Locate the cell with the specified text and output its [X, Y] center coordinate. 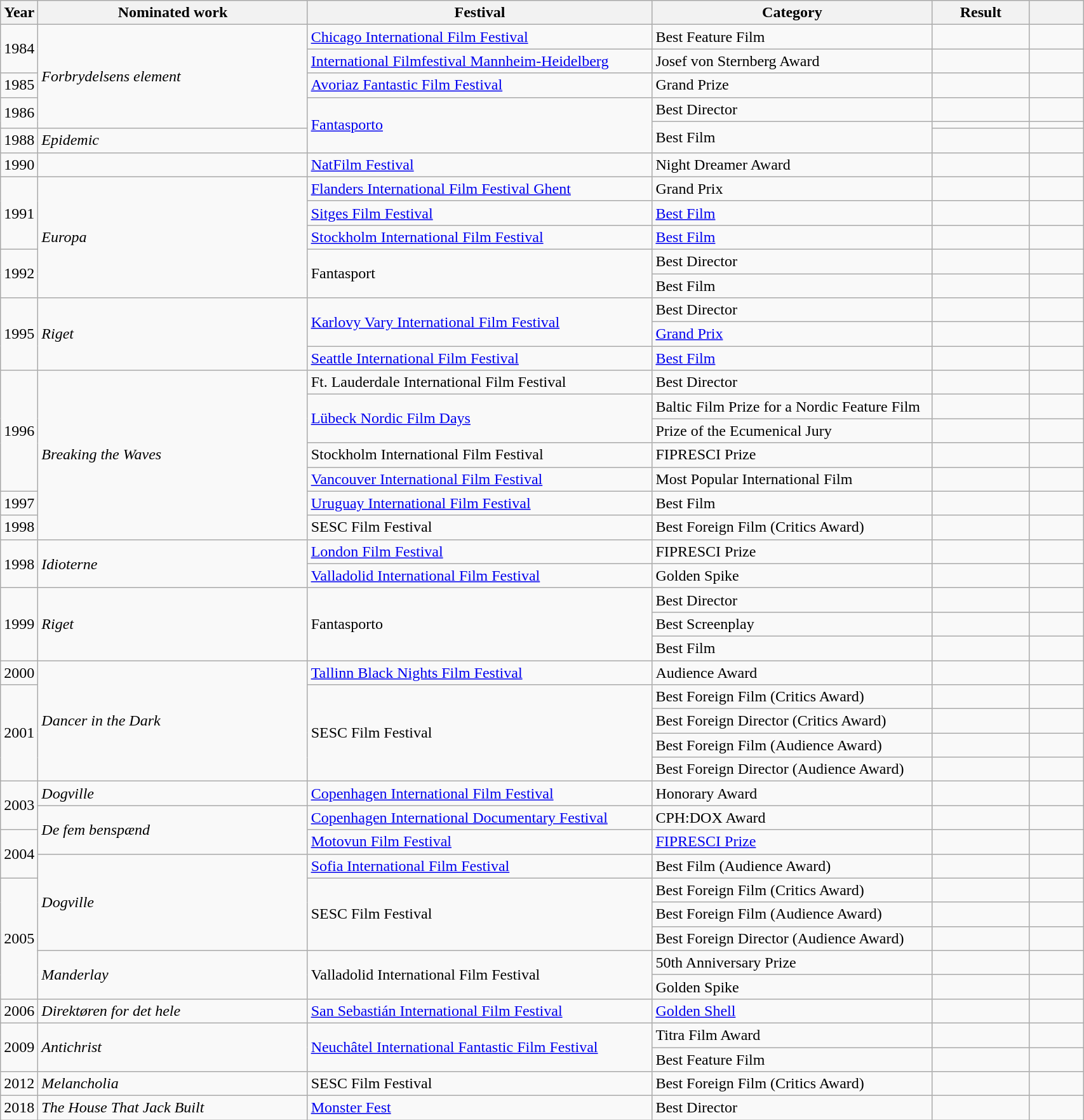
Sofia International Film Festival [480, 866]
Best Foreign Director (Critics Award) [793, 721]
Copenhagen International Documentary Festival [480, 818]
Flanders International Film Festival Ghent [480, 189]
Forbrydelsens element [173, 76]
San Sebastián International Film Festival [480, 1011]
2006 [19, 1011]
Result [980, 13]
1995 [19, 334]
1999 [19, 624]
50th Anniversary Prize [793, 962]
Prize of the Ecumenical Jury [793, 431]
Night Dreamer Award [793, 165]
1992 [19, 273]
Year [19, 13]
Epidemic [173, 140]
Sitges Film Festival [480, 213]
Fantasport [480, 273]
Golden Shell [793, 1011]
Chicago International Film Festival [480, 37]
2001 [19, 733]
Motovun Film Festival [480, 842]
Lübeck Nordic Film Days [480, 419]
2005 [19, 938]
Avoriaz Fantastic Film Festival [480, 85]
Honorary Award [793, 793]
Best Screenplay [793, 624]
Idioterne [173, 563]
Josef von Sternberg Award [793, 61]
Audience Award [793, 673]
Grand Prize [793, 85]
2004 [19, 854]
De fem benspænd [173, 830]
CPH:DOX Award [793, 818]
1985 [19, 85]
2003 [19, 806]
The House That Jack Built [173, 1108]
Titra Film Award [793, 1035]
Ft. Lauderdale International Film Festival [480, 382]
Dancer in the Dark [173, 721]
2000 [19, 673]
Seattle International Film Festival [480, 358]
Breaking the Waves [173, 455]
NatFilm Festival [480, 165]
1997 [19, 503]
1990 [19, 165]
Karlovy Vary International Film Festival [480, 322]
Monster Fest [480, 1108]
Most Popular International Film [793, 479]
2009 [19, 1047]
Direktøren for det hele [173, 1011]
1991 [19, 213]
1984 [19, 49]
Melancholia [173, 1084]
1988 [19, 140]
Antichrist [173, 1047]
Manderlay [173, 975]
Tallinn Black Nights Film Festival [480, 673]
Vancouver International Film Festival [480, 479]
Neuchâtel International Fantastic Film Festival [480, 1047]
1996 [19, 431]
2012 [19, 1084]
International Filmfestival Mannheim-Heidelberg [480, 61]
London Film Festival [480, 551]
Baltic Film Prize for a Nordic Feature Film [793, 407]
Festival [480, 13]
2018 [19, 1108]
Category [793, 13]
Nominated work [173, 13]
Uruguay International Film Festival [480, 503]
Copenhagen International Film Festival [480, 793]
Best Film (Audience Award) [793, 866]
Europa [173, 237]
1986 [19, 113]
